Scan for the cell matching the given text and deliver its [X, Y] coordinate at center. 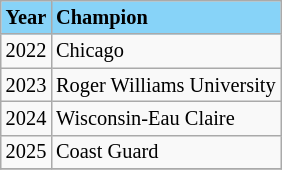
Coast Guard [166, 152]
2022 [26, 51]
Wisconsin-Eau Claire [166, 118]
2023 [26, 85]
Chicago [166, 51]
Roger Williams University [166, 85]
2025 [26, 152]
Champion [166, 17]
Year [26, 17]
2024 [26, 118]
